Provide the (x, y) coordinate of the cell's center where the given text is located.  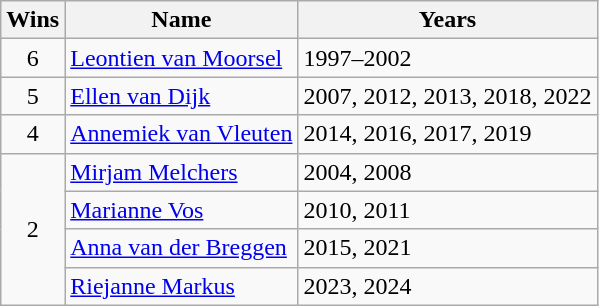
6 (33, 58)
2023, 2024 (448, 286)
2014, 2016, 2017, 2019 (448, 134)
Years (448, 20)
Marianne Vos (182, 210)
1997–2002 (448, 58)
Wins (33, 20)
Ellen van Dijk (182, 96)
2004, 2008 (448, 172)
Leontien van Moorsel (182, 58)
Anna van der Breggen (182, 248)
2010, 2011 (448, 210)
2007, 2012, 2013, 2018, 2022 (448, 96)
2015, 2021 (448, 248)
Name (182, 20)
4 (33, 134)
2 (33, 229)
Mirjam Melchers (182, 172)
Riejanne Markus (182, 286)
5 (33, 96)
Annemiek van Vleuten (182, 134)
